Find where the given text appears and provide that cell's center as (x, y) coordinate. 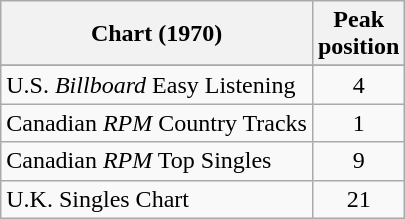
Canadian RPM Country Tracks (157, 123)
21 (358, 199)
Canadian RPM Top Singles (157, 161)
9 (358, 161)
U.K. Singles Chart (157, 199)
Peakposition (358, 34)
1 (358, 123)
4 (358, 85)
U.S. Billboard Easy Listening (157, 85)
Chart (1970) (157, 34)
